Return (X, Y) of the center of cell containing provided text 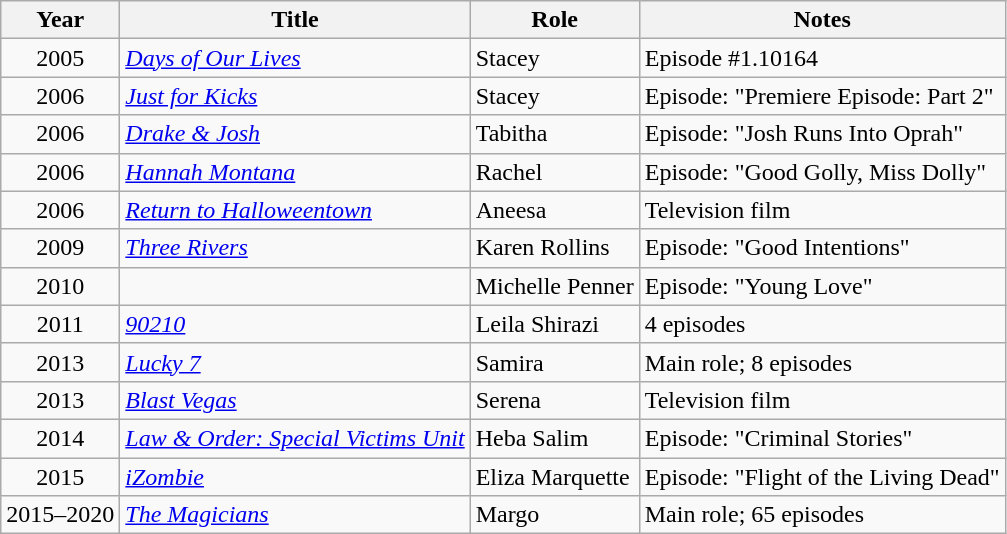
Samira (554, 362)
Episode #1.10164 (822, 58)
Lucky 7 (295, 362)
2010 (60, 286)
Title (295, 20)
4 episodes (822, 324)
2014 (60, 438)
Episode: "Flight of the Living Dead" (822, 477)
Three Rivers (295, 248)
Days of Our Lives (295, 58)
2015 (60, 477)
Michelle Penner (554, 286)
Heba Salim (554, 438)
Tabitha (554, 134)
Episode: "Young Love" (822, 286)
Episode: "Criminal Stories" (822, 438)
2005 (60, 58)
Role (554, 20)
Episode: "Good Golly, Miss Dolly" (822, 172)
Blast Vegas (295, 400)
2009 (60, 248)
Notes (822, 20)
Serena (554, 400)
Just for Kicks (295, 96)
Year (60, 20)
Eliza Marquette (554, 477)
Law & Order: Special Victims Unit (295, 438)
90210 (295, 324)
Drake & Josh (295, 134)
Episode: "Josh Runs Into Oprah" (822, 134)
Rachel (554, 172)
Karen Rollins (554, 248)
Return to Halloweentown (295, 210)
Leila Shirazi (554, 324)
The Magicians (295, 515)
iZombie (295, 477)
Main role; 8 episodes (822, 362)
2011 (60, 324)
2015–2020 (60, 515)
Episode: "Good Intentions" (822, 248)
Hannah Montana (295, 172)
Episode: "Premiere Episode: Part 2" (822, 96)
Main role; 65 episodes (822, 515)
Aneesa (554, 210)
Margo (554, 515)
